Identify which cell holds the provided text, then report its [X, Y] central coordinate. 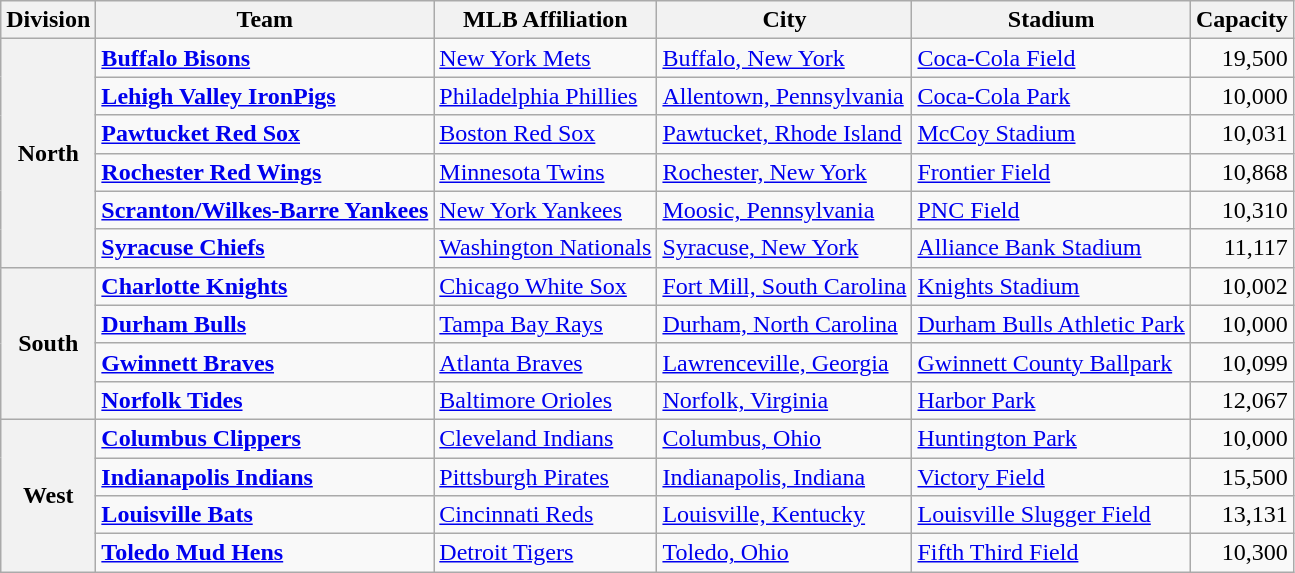
11,117 [1242, 248]
15,500 [1242, 477]
Knights Stadium [1051, 286]
Division [48, 20]
Norfolk, Virginia [784, 400]
Pittsburgh Pirates [546, 477]
Rochester, New York [784, 172]
Pawtucket Red Sox [265, 134]
Scranton/Wilkes-Barre Yankees [265, 210]
Durham Bulls [265, 324]
Toledo, Ohio [784, 553]
10,031 [1242, 134]
10,300 [1242, 553]
Lawrenceville, Georgia [784, 362]
19,500 [1242, 58]
Pawtucket, Rhode Island [784, 134]
West [48, 495]
Washington Nationals [546, 248]
Capacity [1242, 20]
Coca-Cola Field [1051, 58]
Detroit Tigers [546, 553]
Durham, North Carolina [784, 324]
Lehigh Valley IronPigs [265, 96]
Toledo Mud Hens [265, 553]
Tampa Bay Rays [546, 324]
Minnesota Twins [546, 172]
Columbus Clippers [265, 438]
10,310 [1242, 210]
Stadium [1051, 20]
13,131 [1242, 515]
Syracuse Chiefs [265, 248]
Moosic, Pennsylvania [784, 210]
Indianapolis, Indiana [784, 477]
Charlotte Knights [265, 286]
12,067 [1242, 400]
Cleveland Indians [546, 438]
Louisville Bats [265, 515]
Indianapolis Indians [265, 477]
MLB Affiliation [546, 20]
Rochester Red Wings [265, 172]
Baltimore Orioles [546, 400]
Fort Mill, South Carolina [784, 286]
Frontier Field [1051, 172]
Alliance Bank Stadium [1051, 248]
Norfolk Tides [265, 400]
Durham Bulls Athletic Park [1051, 324]
City [784, 20]
North [48, 153]
Philadelphia Phillies [546, 96]
Harbor Park [1051, 400]
PNC Field [1051, 210]
10,868 [1242, 172]
Gwinnett Braves [265, 362]
New York Mets [546, 58]
Gwinnett County Ballpark [1051, 362]
Syracuse, New York [784, 248]
Buffalo Bisons [265, 58]
McCoy Stadium [1051, 134]
Team [265, 20]
Columbus, Ohio [784, 438]
Atlanta Braves [546, 362]
South [48, 343]
Huntington Park [1051, 438]
Louisville Slugger Field [1051, 515]
Chicago White Sox [546, 286]
Cincinnati Reds [546, 515]
Louisville, Kentucky [784, 515]
New York Yankees [546, 210]
Allentown, Pennsylvania [784, 96]
10,099 [1242, 362]
Victory Field [1051, 477]
10,002 [1242, 286]
Coca-Cola Park [1051, 96]
Buffalo, New York [784, 58]
Fifth Third Field [1051, 553]
Boston Red Sox [546, 134]
